Determine the [x, y] coordinate at the center of the cell enclosing the given text.  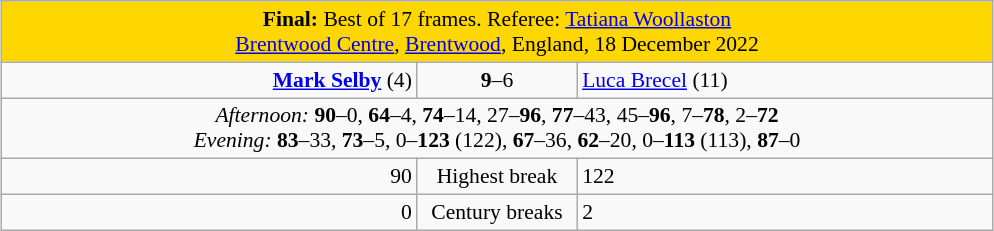
0 [210, 213]
90 [210, 177]
122 [784, 177]
Mark Selby (4) [210, 80]
Century breaks [497, 213]
Highest break [497, 177]
Final: Best of 17 frames. Referee: Tatiana WoollastonBrentwood Centre, Brentwood, England, 18 December 2022 [497, 32]
Luca Brecel (11) [784, 80]
Afternoon: 90–0, 64–4, 74–14, 27–96, 77–43, 45–96, 7–78, 2–72Evening: 83–33, 73–5, 0–123 (122), 67–36, 62–20, 0–113 (113), 87–0 [497, 128]
9–6 [497, 80]
2 [784, 213]
